Detect which cell encompasses the target text, then output its [X, Y] center coordinate. 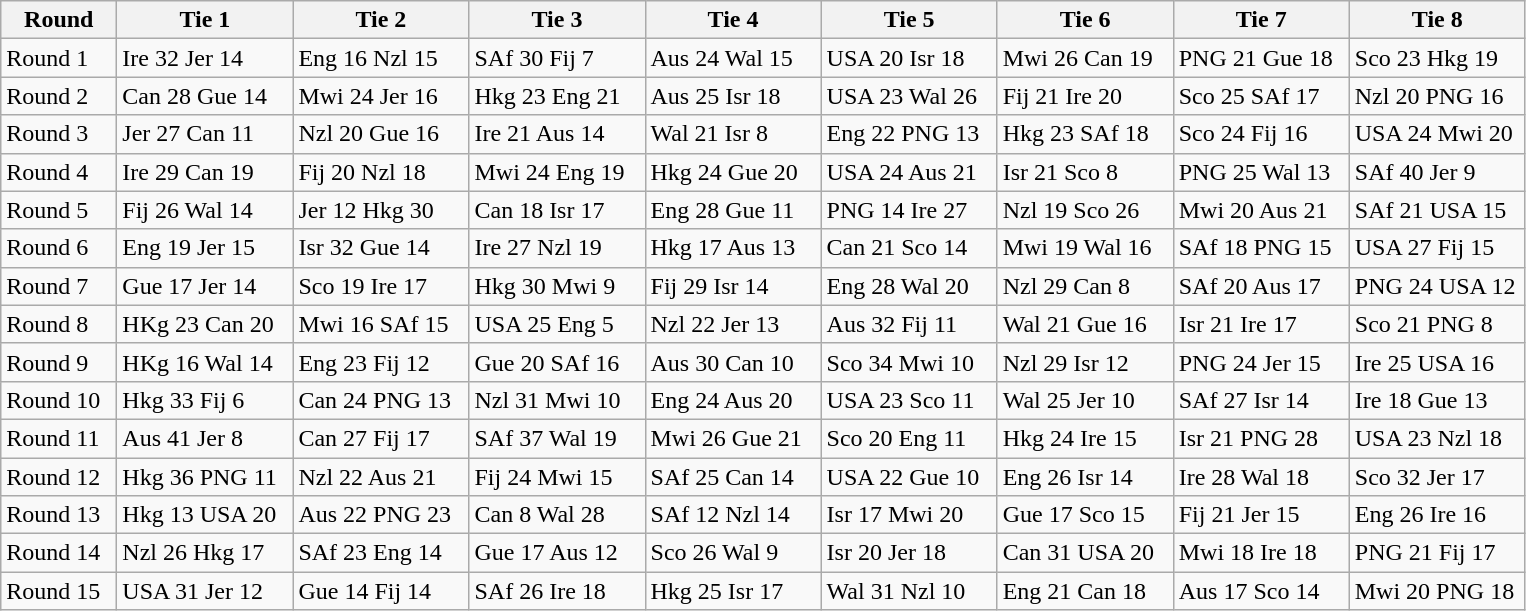
Aus 24 Wal 15 [733, 58]
Gue 17 Jer 14 [205, 286]
Hkg 24 Ire 15 [1085, 438]
Ire 25 USA 16 [1437, 362]
Jer 27 Can 11 [205, 134]
Mwi 20 PNG 18 [1437, 591]
Can 31 USA 20 [1085, 553]
Aus 32 Fij 11 [909, 324]
Nzl 29 Can 8 [1085, 286]
Round 3 [59, 134]
USA 20 Isr 18 [909, 58]
Fij 26 Wal 14 [205, 210]
Hkg 25 Isr 17 [733, 591]
Nzl 26 Hkg 17 [205, 553]
Eng 28 Wal 20 [909, 286]
USA 25 Eng 5 [557, 324]
Ire 28 Wal 18 [1261, 477]
Round 5 [59, 210]
Mwi 26 Gue 21 [733, 438]
Ire 32 Jer 14 [205, 58]
Wal 21 Gue 16 [1085, 324]
Round 9 [59, 362]
Hkg 17 Aus 13 [733, 248]
Can 27 Fij 17 [381, 438]
Round 15 [59, 591]
Gue 17 Aus 12 [557, 553]
Nzl 22 Jer 13 [733, 324]
Mwi 20 Aus 21 [1261, 210]
Mwi 24 Jer 16 [381, 96]
Sco 21 PNG 8 [1437, 324]
Round 11 [59, 438]
Hkg 36 PNG 11 [205, 477]
Round 14 [59, 553]
SAf 25 Can 14 [733, 477]
Hkg 13 USA 20 [205, 515]
Mwi 26 Can 19 [1085, 58]
SAf 18 PNG 15 [1261, 248]
Aus 17 Sco 14 [1261, 591]
Round 13 [59, 515]
HKg 16 Wal 14 [205, 362]
Fij 24 Mwi 15 [557, 477]
SAf 30 Fij 7 [557, 58]
Fij 20 Nzl 18 [381, 172]
Sco 26 Wal 9 [733, 553]
Sco 32 Jer 17 [1437, 477]
PNG 24 Jer 15 [1261, 362]
Tie 4 [733, 20]
Tie 5 [909, 20]
HKg 23 Can 20 [205, 324]
SAf 23 Eng 14 [381, 553]
Tie 2 [381, 20]
SAf 27 Isr 14 [1261, 400]
Tie 8 [1437, 20]
Aus 30 Can 10 [733, 362]
Eng 22 PNG 13 [909, 134]
SAf 40 Jer 9 [1437, 172]
USA 27 Fij 15 [1437, 248]
SAf 12 Nzl 14 [733, 515]
Eng 21 Can 18 [1085, 591]
Can 28 Gue 14 [205, 96]
SAf 20 Aus 17 [1261, 286]
Nzl 20 Gue 16 [381, 134]
Ire 18 Gue 13 [1437, 400]
Round 10 [59, 400]
Mwi 18 Ire 18 [1261, 553]
USA 24 Mwi 20 [1437, 134]
Eng 19 Jer 15 [205, 248]
PNG 14 Ire 27 [909, 210]
Mwi 16 SAf 15 [381, 324]
PNG 21 Fij 17 [1437, 553]
SAf 26 Ire 18 [557, 591]
Can 18 Isr 17 [557, 210]
Round 12 [59, 477]
Tie 7 [1261, 20]
Eng 28 Gue 11 [733, 210]
Aus 22 PNG 23 [381, 515]
USA 31 Jer 12 [205, 591]
Tie 6 [1085, 20]
Hkg 30 Mwi 9 [557, 286]
Aus 41 Jer 8 [205, 438]
Hkg 23 SAf 18 [1085, 134]
USA 23 Wal 26 [909, 96]
Gue 20 SAf 16 [557, 362]
Wal 25 Jer 10 [1085, 400]
Isr 21 PNG 28 [1261, 438]
Sco 23 Hkg 19 [1437, 58]
Eng 24 Aus 20 [733, 400]
Ire 27 Nzl 19 [557, 248]
Round 6 [59, 248]
PNG 24 USA 12 [1437, 286]
Hkg 33 Fij 6 [205, 400]
Round 1 [59, 58]
PNG 21 Gue 18 [1261, 58]
Wal 31 Nzl 10 [909, 591]
Mwi 24 Eng 19 [557, 172]
Mwi 19 Wal 16 [1085, 248]
Isr 21 Sco 8 [1085, 172]
PNG 25 Wal 13 [1261, 172]
SAf 21 USA 15 [1437, 210]
Wal 21 Isr 8 [733, 134]
USA 23 Nzl 18 [1437, 438]
Ire 29 Can 19 [205, 172]
Nzl 31 Mwi 10 [557, 400]
Jer 12 Hkg 30 [381, 210]
USA 24 Aus 21 [909, 172]
Gue 17 Sco 15 [1085, 515]
Nzl 22 Aus 21 [381, 477]
Nzl 19 Sco 26 [1085, 210]
Isr 21 Ire 17 [1261, 324]
Eng 16 Nzl 15 [381, 58]
Tie 1 [205, 20]
Tie 3 [557, 20]
Round 8 [59, 324]
Fij 21 Ire 20 [1085, 96]
Eng 23 Fij 12 [381, 362]
Round 4 [59, 172]
Round 2 [59, 96]
Round [59, 20]
Gue 14 Fij 14 [381, 591]
Sco 24 Fij 16 [1261, 134]
Aus 25 Isr 18 [733, 96]
Sco 19 Ire 17 [381, 286]
Isr 20 Jer 18 [909, 553]
Can 21 Sco 14 [909, 248]
Fij 21 Jer 15 [1261, 515]
Fij 29 Isr 14 [733, 286]
USA 23 Sco 11 [909, 400]
Nzl 29 Isr 12 [1085, 362]
Sco 20 Eng 11 [909, 438]
Nzl 20 PNG 16 [1437, 96]
Hkg 23 Eng 21 [557, 96]
Round 7 [59, 286]
Isr 17 Mwi 20 [909, 515]
Sco 25 SAf 17 [1261, 96]
Can 24 PNG 13 [381, 400]
Eng 26 Isr 14 [1085, 477]
Ire 21 Aus 14 [557, 134]
Sco 34 Mwi 10 [909, 362]
Can 8 Wal 28 [557, 515]
SAf 37 Wal 19 [557, 438]
Isr 32 Gue 14 [381, 248]
USA 22 Gue 10 [909, 477]
Eng 26 Ire 16 [1437, 515]
Hkg 24 Gue 20 [733, 172]
